Search for the cell housing the specified text and yield its (x, y) center coordinate. 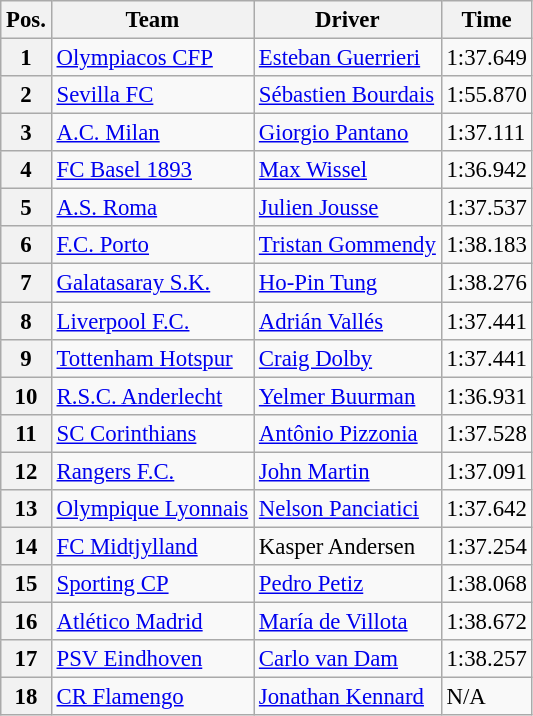
1:38.257 (486, 659)
Esteban Guerrieri (348, 58)
1:37.528 (486, 433)
1:38.068 (486, 584)
N/A (486, 697)
5 (26, 208)
12 (26, 471)
1:38.276 (486, 283)
R.S.C. Anderlecht (152, 396)
FC Midtjylland (152, 546)
Julien Jousse (348, 208)
FC Basel 1893 (152, 170)
1:36.942 (486, 170)
2 (26, 95)
1:37.091 (486, 471)
Atlético Madrid (152, 621)
3 (26, 133)
Olympique Lyonnais (152, 509)
Nelson Panciatici (348, 509)
11 (26, 433)
1:55.870 (486, 95)
Time (486, 20)
Sevilla FC (152, 95)
9 (26, 358)
Kasper Andersen (348, 546)
A.C. Milan (152, 133)
4 (26, 170)
Liverpool F.C. (152, 321)
Ho-Pin Tung (348, 283)
A.S. Roma (152, 208)
15 (26, 584)
1:37.649 (486, 58)
Antônio Pizzonia (348, 433)
Carlo van Dam (348, 659)
10 (26, 396)
7 (26, 283)
1:38.672 (486, 621)
Tottenham Hotspur (152, 358)
1:37.254 (486, 546)
John Martin (348, 471)
Yelmer Buurman (348, 396)
Driver (348, 20)
6 (26, 245)
Sébastien Bourdais (348, 95)
Pos. (26, 20)
Jonathan Kennard (348, 697)
1:38.183 (486, 245)
13 (26, 509)
SC Corinthians (152, 433)
16 (26, 621)
María de Villota (348, 621)
Galatasaray S.K. (152, 283)
Olympiacos CFP (152, 58)
17 (26, 659)
1:37.111 (486, 133)
Giorgio Pantano (348, 133)
Max Wissel (348, 170)
8 (26, 321)
1:37.537 (486, 208)
Tristan Gommendy (348, 245)
1:37.642 (486, 509)
Rangers F.C. (152, 471)
Adrián Vallés (348, 321)
Pedro Petiz (348, 584)
14 (26, 546)
F.C. Porto (152, 245)
CR Flamengo (152, 697)
Craig Dolby (348, 358)
1 (26, 58)
Sporting CP (152, 584)
1:36.931 (486, 396)
PSV Eindhoven (152, 659)
18 (26, 697)
Team (152, 20)
